Determine the (x, y) coordinate at the center of the cell enclosing the given text.  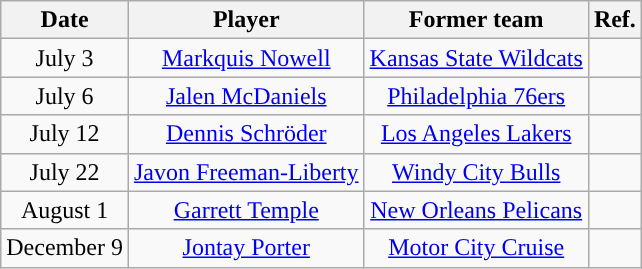
Jalen McDaniels (246, 96)
December 9 (65, 248)
July 3 (65, 58)
Player (246, 20)
New Orleans Pelicans (476, 210)
Windy City Bulls (476, 172)
Date (65, 20)
Motor City Cruise (476, 248)
Dennis Schröder (246, 134)
July 22 (65, 172)
Javon Freeman-Liberty (246, 172)
August 1 (65, 210)
Former team (476, 20)
Jontay Porter (246, 248)
Kansas State Wildcats (476, 58)
Garrett Temple (246, 210)
Ref. (614, 20)
Philadelphia 76ers (476, 96)
Markquis Nowell (246, 58)
Los Angeles Lakers (476, 134)
July 6 (65, 96)
July 12 (65, 134)
